Provide the (x, y) coordinate of the cell's center where the given text is located.  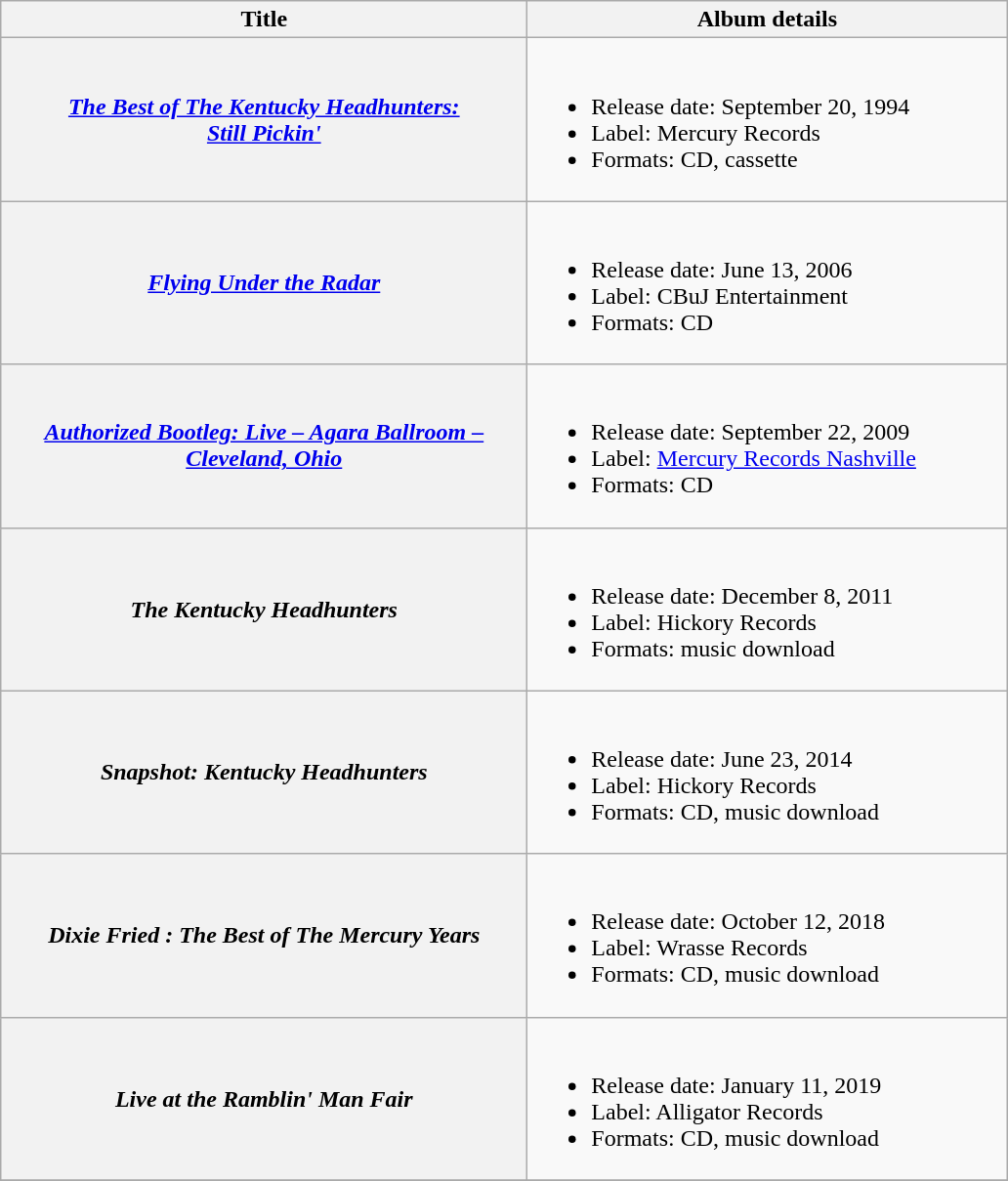
Flying Under the Radar (264, 283)
Release date: June 23, 2014Label: Hickory RecordsFormats: CD, music download (768, 772)
Live at the Ramblin' Man Fair (264, 1098)
Title (264, 20)
Release date: October 12, 2018Label: Wrasse RecordsFormats: CD, music download (768, 936)
Release date: September 20, 1994Label: Mercury RecordsFormats: CD, cassette (768, 119)
Authorized Bootleg: Live – Agara Ballroom – Cleveland, Ohio (264, 445)
Album details (768, 20)
Release date: September 22, 2009Label: Mercury Records NashvilleFormats: CD (768, 445)
Release date: June 13, 2006Label: CBuJ EntertainmentFormats: CD (768, 283)
The Kentucky Headhunters (264, 610)
Snapshot: Kentucky Headhunters (264, 772)
Release date: December 8, 2011Label: Hickory RecordsFormats: music download (768, 610)
The Best of The Kentucky Headhunters:Still Pickin' (264, 119)
Release date: January 11, 2019Label: Alligator RecordsFormats: CD, music download (768, 1098)
Dixie Fried : The Best of The Mercury Years (264, 936)
